Search for the cell housing the specified text and yield its (x, y) center coordinate. 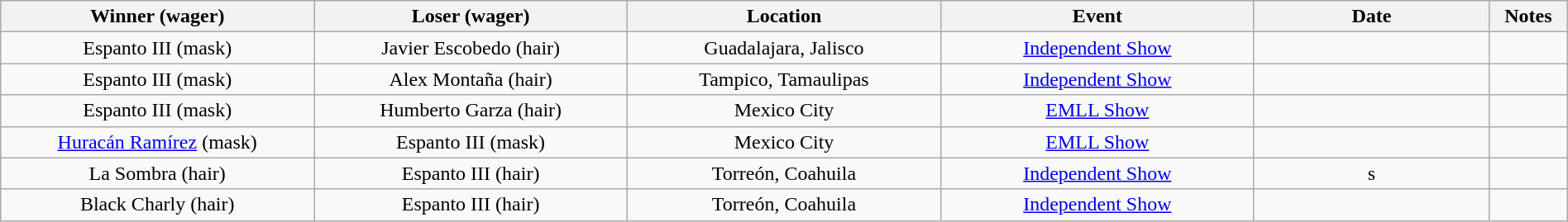
Winner (wager) (157, 17)
Javier Escobedo (hair) (471, 48)
Tampico, Tamaulipas (784, 79)
s (1371, 173)
Black Charly (hair) (157, 205)
La Sombra (hair) (157, 173)
Loser (wager) (471, 17)
Guadalajara, Jalisco (784, 48)
Date (1371, 17)
Humberto Garza (hair) (471, 111)
Event (1097, 17)
Alex Montaña (hair) (471, 79)
Huracán Ramírez (mask) (157, 142)
Notes (1528, 17)
Location (784, 17)
